Find where the given text appears and provide that cell's center as (X, Y) coordinate. 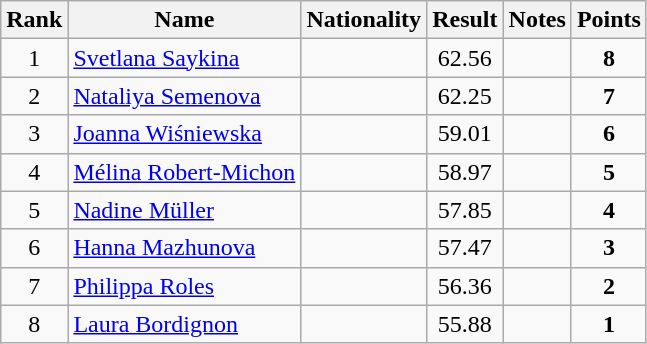
59.01 (465, 134)
Name (184, 20)
Svetlana Saykina (184, 58)
Laura Bordignon (184, 324)
58.97 (465, 172)
Philippa Roles (184, 286)
Rank (34, 20)
Result (465, 20)
Hanna Mazhunova (184, 248)
Points (608, 20)
Notes (537, 20)
Nataliya Semenova (184, 96)
57.85 (465, 210)
Nadine Müller (184, 210)
Joanna Wiśniewska (184, 134)
Mélina Robert-Michon (184, 172)
57.47 (465, 248)
62.25 (465, 96)
56.36 (465, 286)
62.56 (465, 58)
55.88 (465, 324)
Nationality (364, 20)
